Pinpoint the cell where the given text exists, returning its [X, Y] midpoint coordinate. 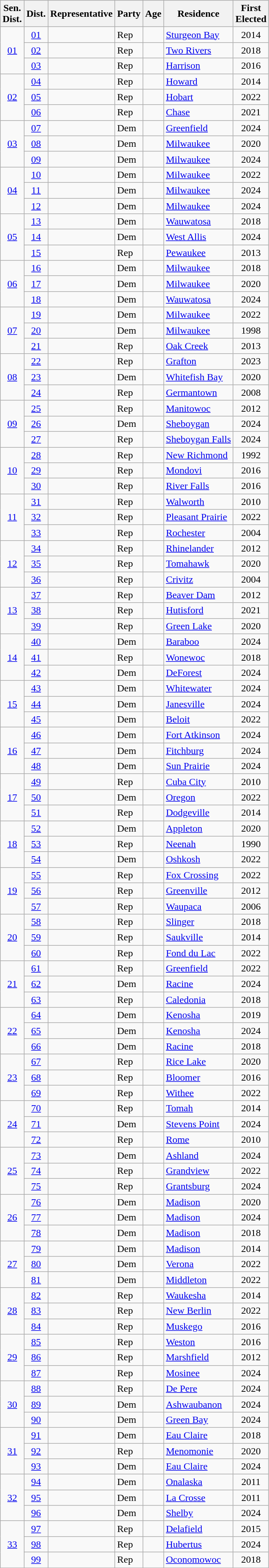
90 [36, 1420]
Grandview [198, 1171]
1992 [251, 455]
56 [36, 891]
Onalaska [198, 1482]
Fort Atkinson [198, 735]
71 [36, 1124]
96 [36, 1513]
76 [36, 1202]
Hutisford [198, 610]
Ashwaubanon [198, 1404]
Whitewater [198, 688]
36 [36, 579]
Fond du Lac [198, 953]
Pleasant Prairie [198, 517]
77 [36, 1218]
Manitowoc [198, 408]
Tomah [198, 1108]
58 [36, 922]
Dist. [36, 14]
49 [36, 782]
Sturgeon Bay [198, 35]
La Crosse [198, 1498]
64 [36, 1015]
Oak Creek [198, 346]
Bloomer [198, 1077]
Residence [198, 14]
1990 [251, 844]
87 [36, 1373]
Sheboygan Falls [198, 439]
Stevens Point [198, 1124]
67 [36, 1062]
40 [36, 642]
42 [36, 673]
2006 [251, 906]
68 [36, 1077]
82 [36, 1295]
34 [36, 548]
Two Rivers [198, 50]
44 [36, 704]
Marshfield [198, 1357]
80 [36, 1264]
54 [36, 859]
Germantown [198, 393]
70 [36, 1108]
Dodgeville [198, 813]
47 [36, 751]
West Allis [198, 237]
Age [153, 14]
Whitefish Bay [198, 377]
46 [36, 735]
Muskego [198, 1326]
Beaver Dam [198, 595]
83 [36, 1311]
New Richmond [198, 455]
37 [36, 595]
89 [36, 1404]
Verona [198, 1264]
2015 [251, 1529]
Fitchburg [198, 751]
Weston [198, 1342]
Sen.Dist. [12, 14]
Pewaukee [198, 253]
Ashland [198, 1155]
60 [36, 953]
85 [36, 1342]
74 [36, 1171]
99 [36, 1560]
De Pere [198, 1389]
Rhinelander [198, 548]
Baraboo [198, 642]
57 [36, 906]
41 [36, 657]
98 [36, 1544]
55 [36, 875]
Fox Crossing [198, 875]
Hubertus [198, 1544]
75 [36, 1186]
Grantsburg [198, 1186]
Delafield [198, 1529]
43 [36, 688]
Party [129, 14]
45 [36, 720]
93 [36, 1467]
50 [36, 797]
Rome [198, 1140]
66 [36, 1046]
94 [36, 1482]
FirstElected [251, 14]
Caledonia [198, 1000]
Cuba City [198, 782]
Harrison [198, 66]
59 [36, 937]
Slinger [198, 922]
86 [36, 1357]
88 [36, 1389]
2023 [251, 361]
84 [36, 1326]
72 [36, 1140]
Shelby [198, 1513]
Sheboygan [198, 424]
Mosinee [198, 1373]
Greenville [198, 891]
2019 [251, 1015]
Hobart [198, 97]
Walworth [198, 502]
Wonewoc [198, 657]
Mondovi [198, 471]
Waupaca [198, 906]
Middleton [198, 1280]
Howard [198, 81]
Green Bay [198, 1420]
River Falls [198, 486]
69 [36, 1093]
79 [36, 1249]
Oshkosh [198, 859]
63 [36, 1000]
New Berlin [198, 1311]
Crivitz [198, 579]
Grafton [198, 361]
95 [36, 1498]
61 [36, 969]
Menomonie [198, 1451]
78 [36, 1233]
39 [36, 626]
52 [36, 828]
65 [36, 1031]
Green Lake [198, 626]
Janesville [198, 704]
Chase [198, 112]
Beloit [198, 720]
Saukville [198, 937]
Representative [82, 14]
Withee [198, 1093]
Waukesha [198, 1295]
35 [36, 564]
48 [36, 766]
73 [36, 1155]
Oregon [198, 797]
2008 [251, 393]
81 [36, 1280]
DeForest [198, 673]
97 [36, 1529]
53 [36, 844]
1998 [251, 330]
51 [36, 813]
92 [36, 1451]
Appleton [198, 828]
Oconomowoc [198, 1560]
Rochester [198, 533]
91 [36, 1435]
Sun Prairie [198, 766]
Rice Lake [198, 1062]
Neenah [198, 844]
38 [36, 610]
Tomahawk [198, 564]
62 [36, 984]
